Detect which cell encompasses the target text, then output its (X, Y) center coordinate. 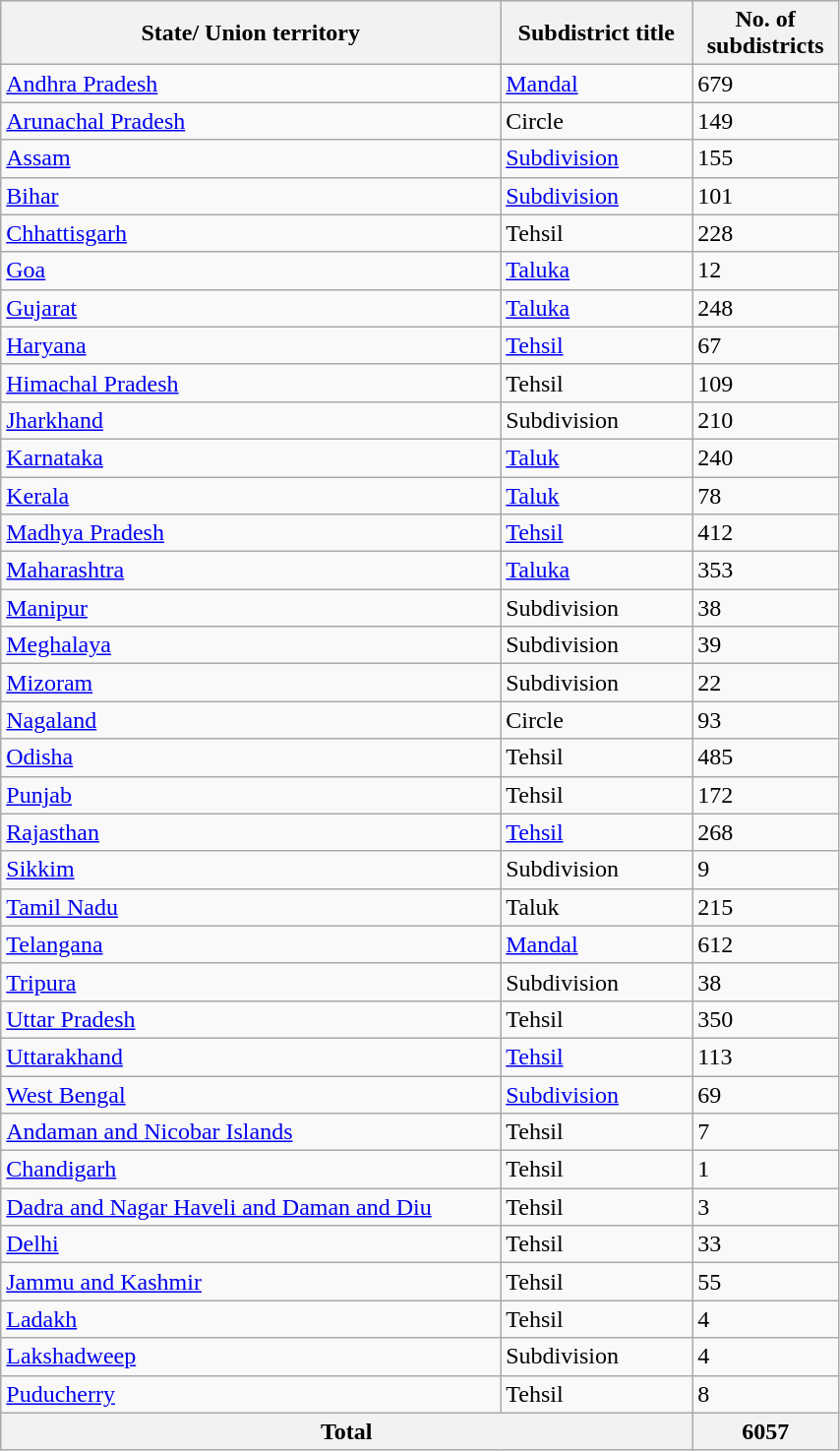
State/ Union territory (251, 33)
Goa (251, 271)
Puducherry (251, 1394)
Mizoram (251, 683)
Total (346, 1431)
Sikkim (251, 870)
67 (765, 345)
215 (765, 907)
228 (765, 233)
Jharkhand (251, 420)
Himachal Pradesh (251, 383)
8 (765, 1394)
93 (765, 720)
210 (765, 420)
Tripura (251, 982)
240 (765, 457)
Tamil Nadu (251, 907)
Jammu and Kashmir (251, 1282)
Haryana (251, 345)
39 (765, 645)
12 (765, 271)
3 (765, 1207)
113 (765, 1057)
612 (765, 944)
6057 (765, 1431)
350 (765, 1019)
33 (765, 1244)
1 (765, 1170)
248 (765, 308)
22 (765, 683)
Dadra and Nagar Haveli and Daman and Diu (251, 1207)
412 (765, 533)
69 (765, 1095)
Delhi (251, 1244)
353 (765, 571)
Lakshadweep (251, 1357)
Manipur (251, 608)
Bihar (251, 196)
Ladakh (251, 1319)
268 (765, 832)
7 (765, 1132)
Gujarat (251, 308)
West Bengal (251, 1095)
Nagaland (251, 720)
9 (765, 870)
101 (765, 196)
109 (765, 383)
Maharashtra (251, 571)
172 (765, 795)
155 (765, 158)
Kerala (251, 495)
Andhra Pradesh (251, 84)
Chhattisgarh (251, 233)
Uttarakhand (251, 1057)
55 (765, 1282)
Odisha (251, 757)
Karnataka (251, 457)
Telangana (251, 944)
679 (765, 84)
149 (765, 121)
No. of subdistricts (765, 33)
Meghalaya (251, 645)
Arunachal Pradesh (251, 121)
Chandigarh (251, 1170)
Madhya Pradesh (251, 533)
Rajasthan (251, 832)
Andaman and Nicobar Islands (251, 1132)
Subdistrict title (596, 33)
485 (765, 757)
78 (765, 495)
Uttar Pradesh (251, 1019)
Punjab (251, 795)
Assam (251, 158)
